Locate the cell with the specified text and output its [X, Y] center coordinate. 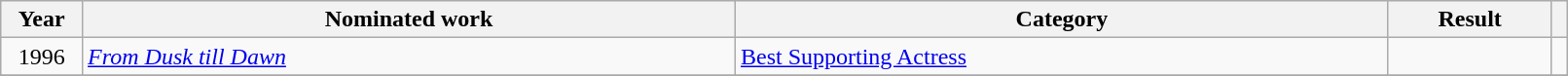
Nominated work [409, 19]
From Dusk till Dawn [409, 57]
Category [1061, 19]
Result [1470, 19]
1996 [42, 57]
Year [42, 19]
Best Supporting Actress [1061, 57]
